Provide the [X, Y] coordinate of the cell's center where the given text is located.  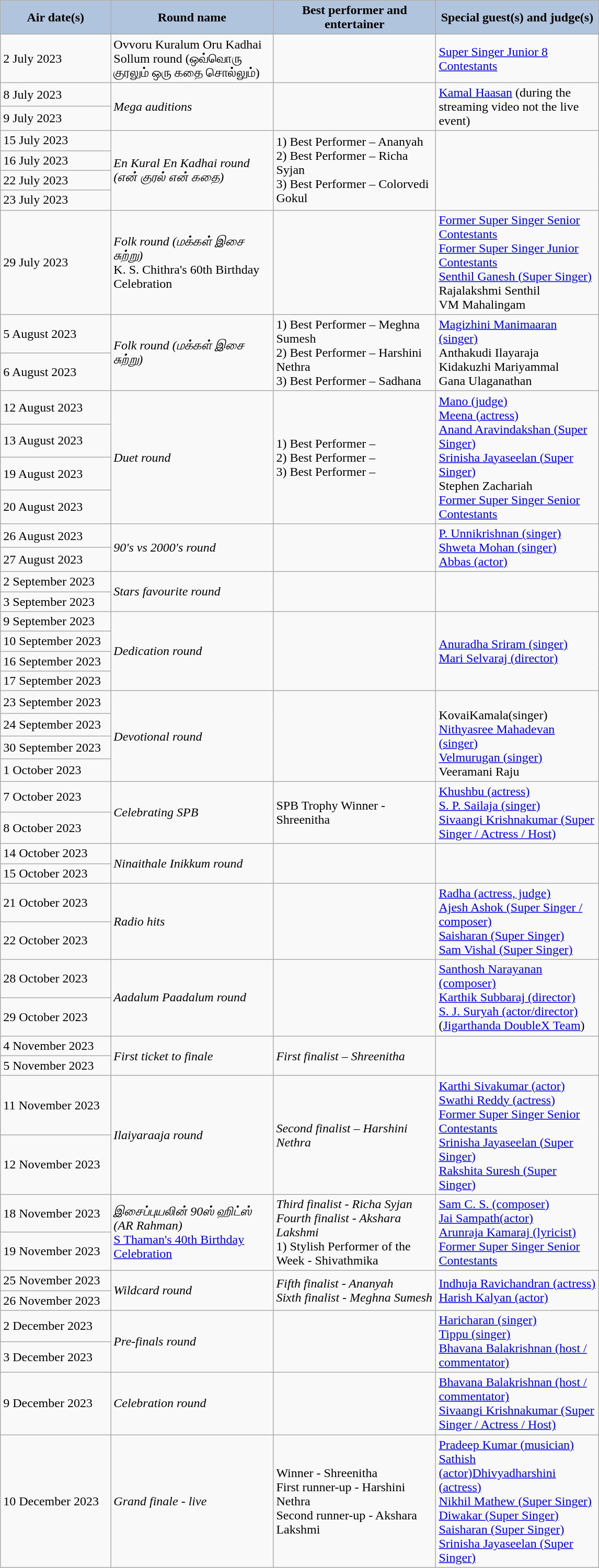
24 September 2023 [55, 725]
KovaiKamala(singer)Nithyasree Mahadevan (singer)Velmurugan (singer)Veeramani Raju [517, 736]
5 November 2023 [55, 1066]
11 November 2023 [55, 1105]
14 October 2023 [55, 853]
Haricharan (singer)Tippu (singer)Bhavana Balakrishnan (host / commentator) [517, 1341]
1) Best Performer –2) Best Performer –3) Best Performer – [354, 457]
15 October 2023 [55, 873]
13 August 2023 [55, 441]
Folk round (மக்கள் இசை சுற்று) [192, 353]
P. Unnikrishnan (singer)Shweta Mohan (singer)Abbas (actor) [517, 547]
Wildcard round [192, 1290]
Radio hits [192, 921]
22 July 2023 [55, 180]
17 September 2023 [55, 681]
Winner - ShreenithaFirst runner-up - Harshini NethraSecond runner-up - Akshara Lakshmi [354, 1501]
Round name [192, 18]
Folk round (மக்கள் இசை சுற்று) K. S. Chithra's 60th Birthday Celebration [192, 262]
Sam C. S. (composer)Jai Sampath(actor)Arunraja Kamaraj (lyricist)Former Super Singer Senior Contestants [517, 1232]
Third finalist - Richa SyjanFourth finalist - Akshara Lakshmi1) Stylish Performer of the Week - Shivathmika [354, 1232]
Dedication round [192, 651]
Magizhini Manimaaran (singer)Anthakudi IlayarajaKidakuzhi MariyammalGana Ulaganathan [517, 353]
Aadalum Paadalum round [192, 998]
30 September 2023 [55, 747]
4 November 2023 [55, 1046]
Mega auditions [192, 107]
Ilaiyaraaja round [192, 1134]
5 August 2023 [55, 333]
18 November 2023 [55, 1213]
19 August 2023 [55, 474]
1) Best Performer – Meghna Sumesh2) Best Performer – Harshini Nethra3) Best Performer – Sadhana [354, 353]
15 July 2023 [55, 141]
21 October 2023 [55, 903]
Khushbu (actress)S. P. Sailaja (singer)Sivaangi Krishnakumar (Super Singer / Actress / Host) [517, 813]
1) Best Performer – Ananyah2) Best Performer – Richa Syjan3) Best Performer – Colorvedi Gokul [354, 170]
12 November 2023 [55, 1165]
Best performer and entertainer [354, 18]
Second finalist – Harshini Nethra [354, 1134]
இசைப்புயலின் 90ஸ் ஹிட்ஸ் (AR Rahman)S Thaman's 40th Birthday Celebration [192, 1232]
Pre-finals round [192, 1341]
Air date(s) [55, 18]
9 December 2023 [55, 1404]
Devotional round [192, 736]
2 December 2023 [55, 1326]
Indhuja Ravichandran (actress)Harish Kalyan (actor) [517, 1290]
Special guest(s) and judge(s) [517, 18]
29 October 2023 [55, 1016]
16 July 2023 [55, 160]
10 December 2023 [55, 1501]
First ticket to finale [192, 1056]
90's vs 2000's round [192, 547]
Kamal Haasan (during the streaming video not the live event) [517, 107]
28 October 2023 [55, 979]
Fifth finalist - AnanyahSixth finalist - Meghna Sumesh [354, 1290]
Radha (actress, judge)Ajesh Ashok (Super Singer / composer)Saisharan (Super Singer)Sam Vishal (Super Singer) [517, 921]
Super Singer Junior 8 Contestants [517, 58]
26 August 2023 [55, 535]
19 November 2023 [55, 1251]
SPB Trophy Winner - Shreenitha [354, 813]
Grand finale - live [192, 1501]
2 September 2023 [55, 581]
1 October 2023 [55, 770]
8 July 2023 [55, 95]
6 August 2023 [55, 372]
Duet round [192, 457]
3 September 2023 [55, 601]
Stars favourite round [192, 591]
8 October 2023 [55, 828]
26 November 2023 [55, 1300]
16 September 2023 [55, 661]
Celebrating SPB [192, 813]
Former Super Singer Senior ContestantsFormer Super Singer Junior ContestantsSenthil Ganesh (Super Singer)Rajalakshmi SenthilVM Mahalingam [517, 262]
25 November 2023 [55, 1280]
10 September 2023 [55, 641]
Bhavana Balakrishnan (host / commentator)Sivaangi Krishnakumar (Super Singer / Actress / Host) [517, 1404]
Ovvoru Kuralum Oru Kadhai Sollum round (ஒவ்வொரு குரலும் ஒரு கதை சொல்லும்) [192, 58]
First finalist – Shreenitha [354, 1056]
9 July 2023 [55, 119]
Celebration round [192, 1404]
En Kural En Kadhai round (என் குரல் என் கதை) [192, 170]
27 August 2023 [55, 559]
20 August 2023 [55, 507]
12 August 2023 [55, 407]
Anuradha Sriram (singer)Mari Selvaraj (director) [517, 651]
22 October 2023 [55, 940]
23 September 2023 [55, 702]
2 July 2023 [55, 58]
23 July 2023 [55, 200]
Karthi Sivakumar (actor)Swathi Reddy (actress)Former Super Singer Senior ContestantsSrinisha Jayaseelan (Super Singer)Rakshita Suresh (Super Singer) [517, 1134]
29 July 2023 [55, 262]
3 December 2023 [55, 1357]
9 September 2023 [55, 622]
Santhosh Narayanan (composer)Karthik Subbaraj (director)S. J. Suryah (actor/director)(Jigarthanda DoubleX Team) [517, 998]
7 October 2023 [55, 797]
Ninaithale Inikkum round [192, 863]
